Search for the cell housing the specified text and yield its (x, y) center coordinate. 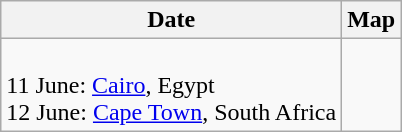
11 June: Cairo, Egypt 12 June: Cape Town, South Africa (172, 85)
Date (172, 20)
Map (372, 20)
